Pinpoint the cell where the given text exists, returning its [X, Y] midpoint coordinate. 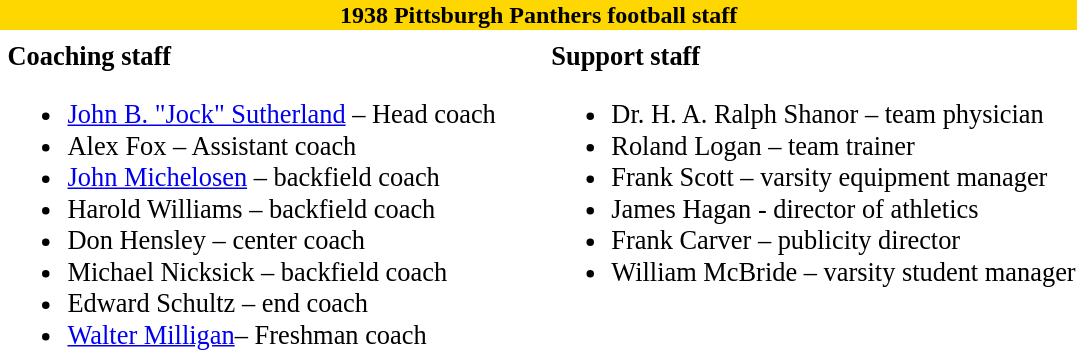
1938 Pittsburgh Panthers football staff [538, 15]
